Extract the [X, Y] coordinate from the center of the cell holding the provided text.  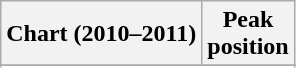
Chart (2010–2011) [102, 34]
Peakposition [248, 34]
